Search for the cell housing the specified text and yield its [X, Y] center coordinate. 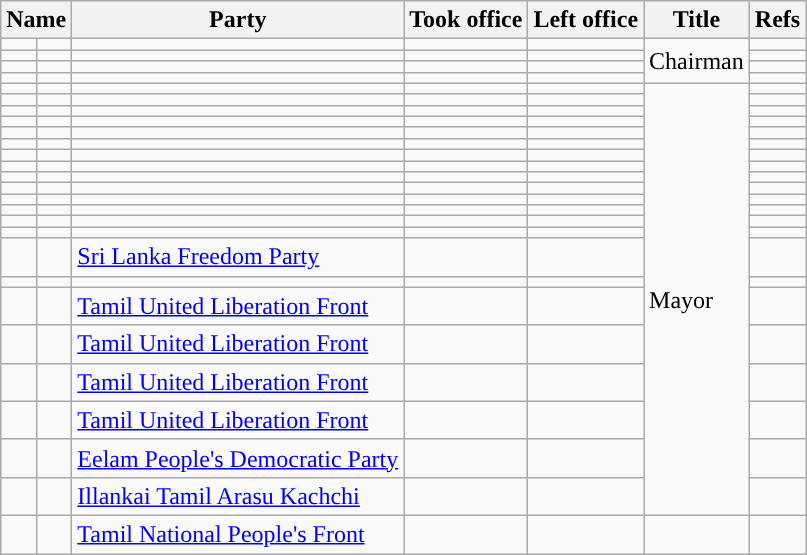
Tamil National People's Front [238, 534]
Title [697, 20]
Name [36, 20]
Illankai Tamil Arasu Kachchi [238, 496]
Left office [586, 20]
Sri Lanka Freedom Party [238, 257]
Chairman [697, 61]
Refs [777, 20]
Party [238, 20]
Took office [466, 20]
Eelam People's Democratic Party [238, 458]
Mayor [697, 299]
